Return the (x, y) coordinate for the center point of the cell that contains the specified text.  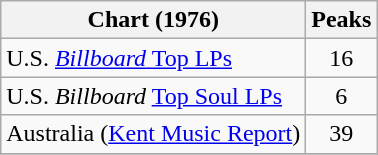
U.S. Billboard Top LPs (154, 58)
16 (342, 58)
6 (342, 96)
Peaks (342, 20)
Chart (1976) (154, 20)
U.S. Billboard Top Soul LPs (154, 96)
39 (342, 134)
Australia (Kent Music Report) (154, 134)
